Provide the [X, Y] coordinate of the cell's center where the given text is located.  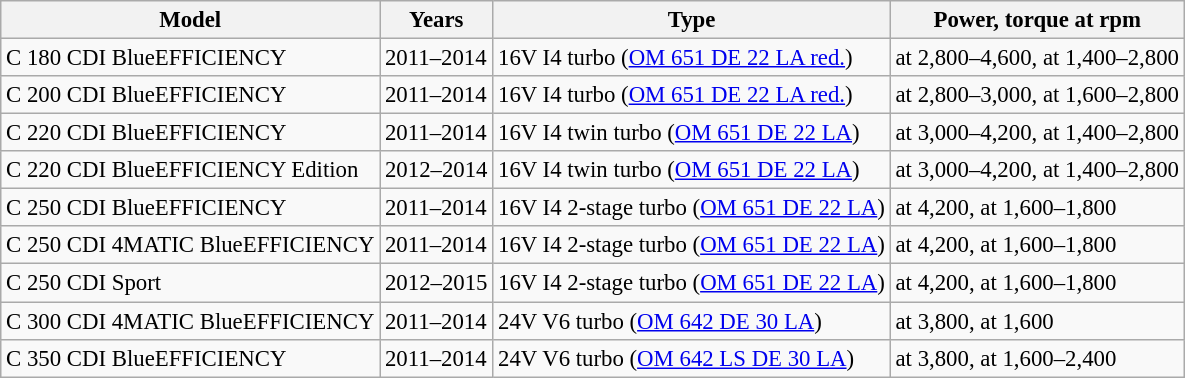
at 3,800, at 1,600 [1037, 321]
Model [190, 20]
at 3,800, at 1,600–2,400 [1037, 358]
at 2,800–3,000, at 1,600–2,800 [1037, 95]
C 220 CDI BlueEFFICIENCY [190, 133]
C 220 CDI BlueEFFICIENCY Edition [190, 170]
Years [436, 20]
C 250 CDI Sport [190, 283]
24V V6 turbo (OM 642 LS DE 30 LA) [692, 358]
2012–2014 [436, 170]
2012–2015 [436, 283]
Type [692, 20]
C 250 CDI 4MATIC BlueEFFICIENCY [190, 245]
C 250 CDI BlueEFFICIENCY [190, 208]
Power, torque at rpm [1037, 20]
24V V6 turbo (OM 642 DE 30 LA) [692, 321]
C 350 CDI BlueEFFICIENCY [190, 358]
C 200 CDI BlueEFFICIENCY [190, 95]
C 300 CDI 4MATIC BlueEFFICIENCY [190, 321]
at 2,800–4,600, at 1,400–2,800 [1037, 58]
C 180 CDI BlueEFFICIENCY [190, 58]
